Search for the cell housing the specified text and yield its (x, y) center coordinate. 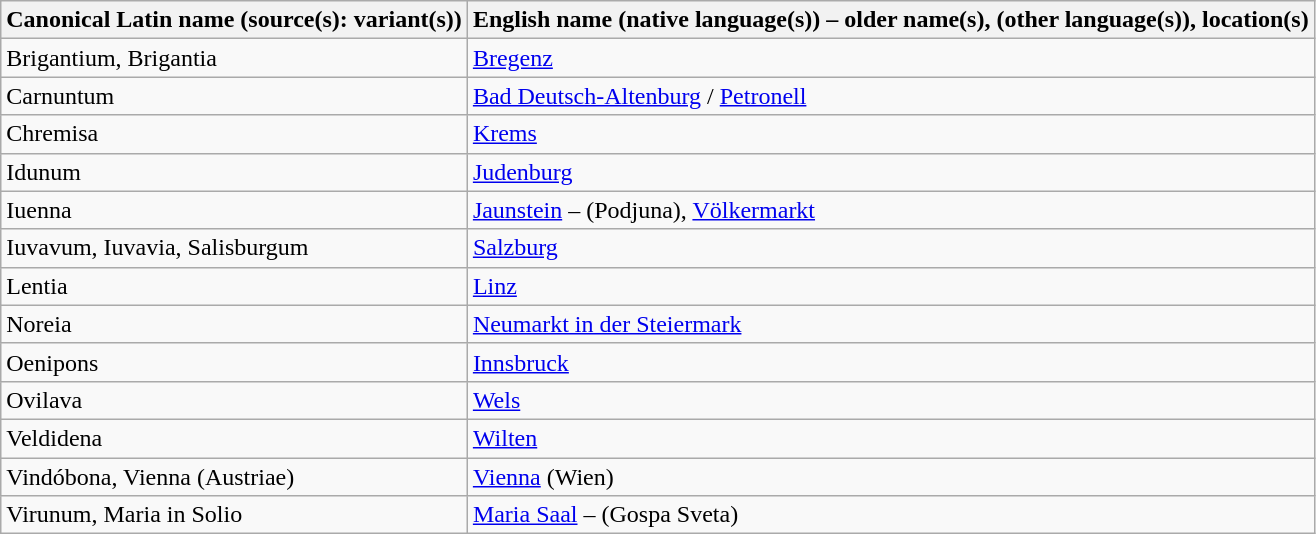
Krems (890, 134)
Virunum, Maria in Solio (234, 515)
Linz (890, 286)
Wilten (890, 438)
Salzburg (890, 248)
Idunum (234, 172)
Noreia (234, 324)
Oenipons (234, 362)
Canonical Latin name (source(s): variant(s)) (234, 20)
Vienna (Wien) (890, 477)
Chremisa (234, 134)
Brigantium, Brigantia (234, 58)
Judenburg (890, 172)
Veldidena (234, 438)
Vindóbona, Vienna (Austriae) (234, 477)
Lentia (234, 286)
Bad Deutsch-Altenburg / Petronell (890, 96)
Wels (890, 400)
Iuvavum, Iuvavia, Salisburgum (234, 248)
Innsbruck (890, 362)
Carnuntum (234, 96)
Iuenna (234, 210)
Neumarkt in der Steiermark (890, 324)
Jaunstein – (Podjuna), Völkermarkt (890, 210)
English name (native language(s)) – older name(s), (other language(s)), location(s) (890, 20)
Maria Saal – (Gospa Sveta) (890, 515)
Bregenz (890, 58)
Ovilava (234, 400)
